Return (X, Y) of the center of cell containing provided text 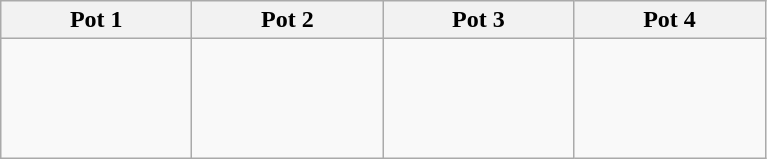
Pot 1 (96, 20)
Pot 2 (288, 20)
Pot 4 (670, 20)
Pot 3 (478, 20)
